Determine the (x, y) coordinate at the center of the cell enclosing the given text.  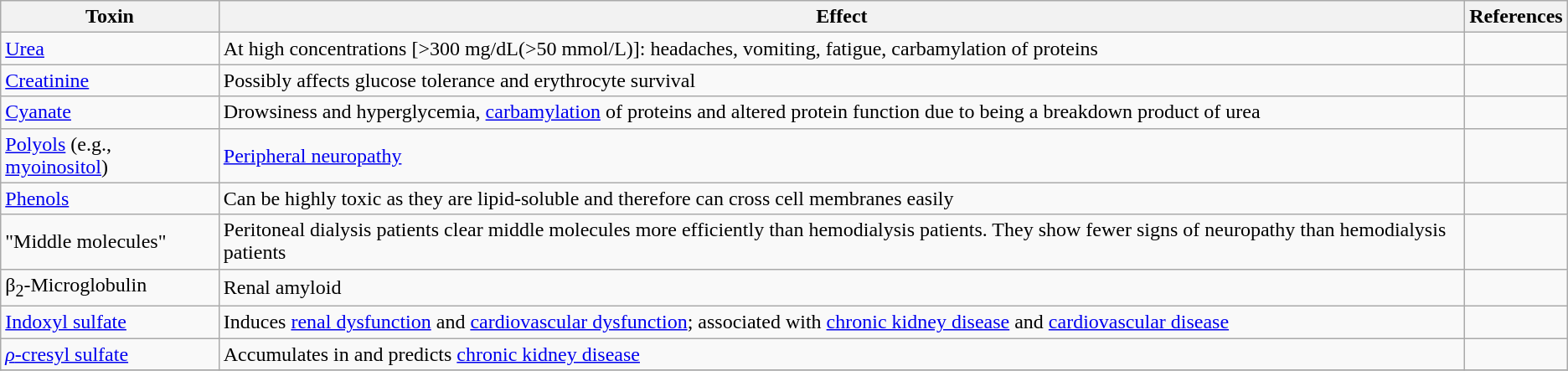
References (1516, 17)
Renal amyloid (841, 287)
Possibly affects glucose tolerance and erythrocyte survival (841, 80)
Effect (841, 17)
Creatinine (111, 80)
Indoxyl sulfate (111, 322)
Peripheral neuropathy (841, 156)
Induces renal dysfunction and cardiovascular dysfunction; associated with chronic kidney disease and cardiovascular disease (841, 322)
Urea (111, 49)
β2-Microglobulin (111, 287)
Polyols (e.g., myoinositol) (111, 156)
Toxin (111, 17)
Cyanate (111, 112)
Drowsiness and hyperglycemia, carbamylation of proteins and altered protein function due to being a breakdown product of urea (841, 112)
Phenols (111, 198)
ρ-cresyl sulfate (111, 354)
Can be highly toxic as they are lipid-soluble and therefore can cross cell membranes easily (841, 198)
At high concentrations [>300 mg/dL(>50 mmol/L)]: headaches, vomiting, fatigue, carbamylation of proteins (841, 49)
"Middle molecules" (111, 241)
Accumulates in and predicts chronic kidney disease (841, 354)
